Pinpoint the cell where the given text exists, returning its [X, Y] midpoint coordinate. 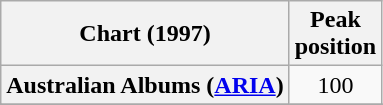
100 [335, 85]
Peakposition [335, 34]
Chart (1997) [145, 34]
Australian Albums (ARIA) [145, 85]
